Detect which cell encompasses the target text, then output its [x, y] center coordinate. 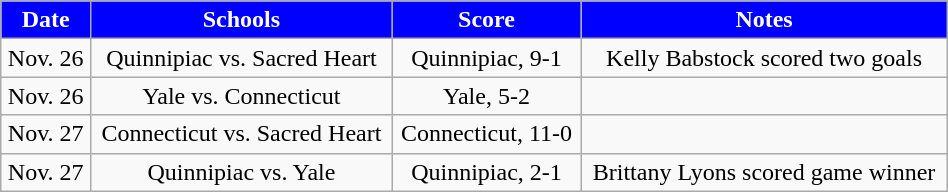
Quinnipiac vs. Yale [242, 172]
Score [486, 20]
Schools [242, 20]
Date [46, 20]
Yale, 5-2 [486, 96]
Yale vs. Connecticut [242, 96]
Quinnipiac vs. Sacred Heart [242, 58]
Kelly Babstock scored two goals [764, 58]
Connecticut vs. Sacred Heart [242, 134]
Quinnipiac, 2-1 [486, 172]
Connecticut, 11-0 [486, 134]
Brittany Lyons scored game winner [764, 172]
Notes [764, 20]
Quinnipiac, 9-1 [486, 58]
